Locate the cell with the specified text and output its (x, y) center coordinate. 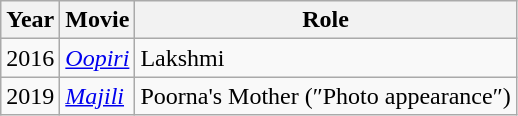
Oopiri (98, 58)
2016 (30, 58)
Movie (98, 20)
2019 (30, 96)
Lakshmi (326, 58)
Role (326, 20)
Poorna's Mother (″Photo appearance″) (326, 96)
Majili (98, 96)
Year (30, 20)
